Pinpoint the cell where the given text exists, returning its [x, y] midpoint coordinate. 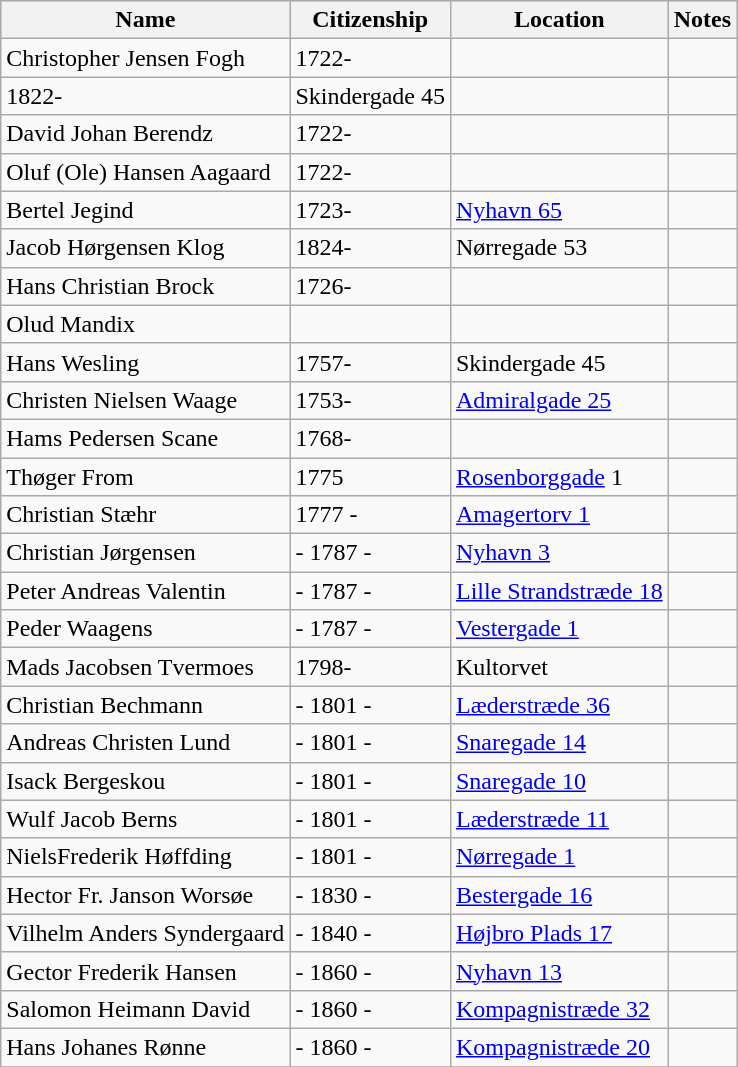
Name [146, 20]
Oluf (Ole) Hansen Aagaard [146, 172]
Gector Frederik Hansen [146, 971]
Nyhavn 13 [559, 971]
Notes [702, 20]
Wulf Jacob Berns [146, 819]
Læderstræde 36 [559, 705]
Hans Johanes Rønne [146, 1047]
Kompagnistræde 20 [559, 1047]
Læderstræde 11 [559, 819]
David Johan Berendz [146, 134]
1768- [370, 438]
NielsFrederik Høffding [146, 857]
1824- [370, 248]
Kultorvet [559, 667]
Hams Pedersen Scane [146, 438]
Vestergade 1 [559, 629]
Lille Strandstræde 18 [559, 591]
- 1830 - [370, 895]
Christian Bechmann [146, 705]
Rosenborggade 1 [559, 477]
Jacob Hørgensen Klog [146, 248]
Mads Jacobsen Tvermoes [146, 667]
Bestergade 16 [559, 895]
1726- [370, 286]
Admiralgade 25 [559, 400]
Højbro Plads 17 [559, 933]
Kompagnistræde 32 [559, 1009]
Nørregade 1 [559, 857]
Hans Christian Brock [146, 286]
Amagertorv 1 [559, 515]
Nørregade 53 [559, 248]
Location [559, 20]
1753- [370, 400]
Salomon Heimann David [146, 1009]
- 1840 - [370, 933]
Vilhelm Anders Syndergaard [146, 933]
Andreas Christen Lund [146, 743]
Hector Fr. Janson Worsøe [146, 895]
Snaregade 14 [559, 743]
Bertel Jegind [146, 210]
Isack Bergeskou [146, 781]
Christian Stæhr [146, 515]
Christopher Jensen Fogh [146, 58]
Christian Jørgensen [146, 553]
1775 [370, 477]
Olud Mandix [146, 324]
1798- [370, 667]
Snaregade 10 [559, 781]
1757- [370, 362]
Peder Waagens [146, 629]
1723- [370, 210]
Thøger From [146, 477]
Citizenship [370, 20]
Christen Nielsen Waage [146, 400]
Nyhavn 3 [559, 553]
Peter Andreas Valentin [146, 591]
Nyhavn 65 [559, 210]
1822- [146, 96]
1777 - [370, 515]
Hans Wesling [146, 362]
